Identify which cell holds the provided text, then report its (X, Y) central coordinate. 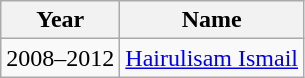
Name (212, 20)
Hairulisam Ismail (212, 58)
2008–2012 (60, 58)
Year (60, 20)
